For the text-containing cell, return its midpoint in [X, Y] coordinate format. 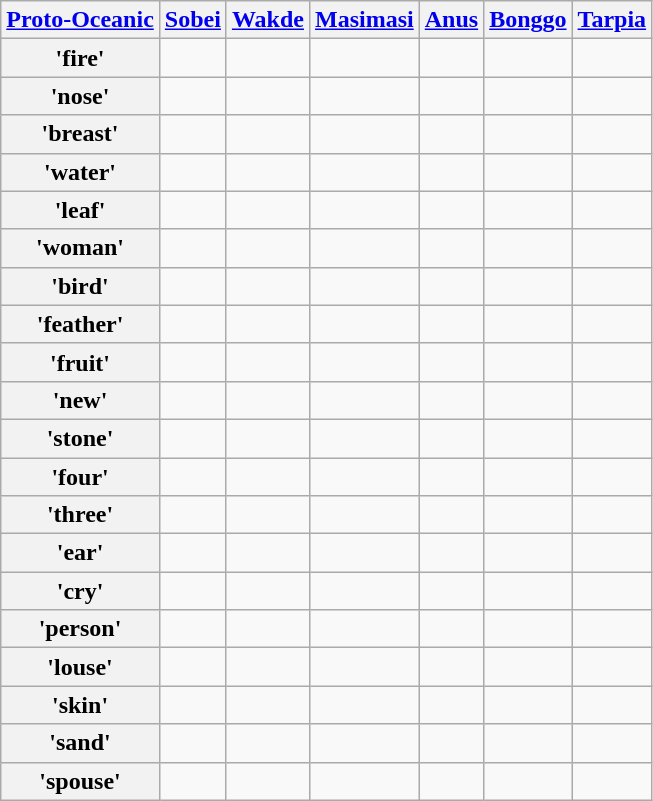
'stone' [80, 438]
'nose' [80, 96]
Sobei [192, 20]
'water' [80, 172]
'louse' [80, 667]
'bird' [80, 286]
Bonggo [528, 20]
'leaf' [80, 210]
'woman' [80, 248]
'fire' [80, 58]
'skin' [80, 705]
Proto-Oceanic [80, 20]
Masimasi [364, 20]
'fruit' [80, 362]
'person' [80, 629]
'four' [80, 477]
'spouse' [80, 781]
'new' [80, 400]
Tarpia [612, 20]
'ear' [80, 553]
'feather' [80, 324]
'three' [80, 515]
'cry' [80, 591]
'breast' [80, 134]
Wakde [268, 20]
Anus [451, 20]
'sand' [80, 743]
